Identify which cell holds the provided text, then report its [x, y] central coordinate. 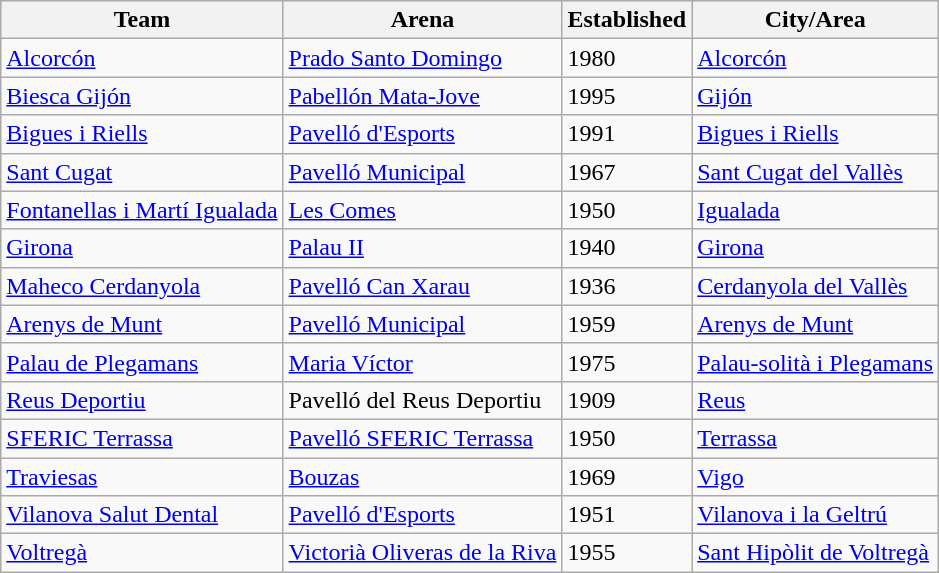
City/Area [816, 20]
Reus Deportiu [142, 400]
Bouzas [422, 477]
Les Comes [422, 210]
Vilanova Salut Dental [142, 515]
Prado Santo Domingo [422, 58]
1995 [627, 96]
Vigo [816, 477]
Team [142, 20]
Pavelló del Reus Deportiu [422, 400]
1975 [627, 362]
1951 [627, 515]
Pavelló SFERIC Terrassa [422, 438]
Victorià Oliveras de la Riva [422, 553]
Reus [816, 400]
Arena [422, 20]
Biesca Gijón [142, 96]
Maria Víctor [422, 362]
Terrassa [816, 438]
Sant Cugat del Vallès [816, 172]
Traviesas [142, 477]
Voltregà [142, 553]
1959 [627, 324]
1940 [627, 248]
Sant Hipòlit de Voltregà [816, 553]
1967 [627, 172]
1909 [627, 400]
Vilanova i la Geltrú [816, 515]
Gijón [816, 96]
1969 [627, 477]
1991 [627, 134]
Pavelló Can Xarau [422, 286]
Palau de Plegamans [142, 362]
Palau-solità i Plegamans [816, 362]
1936 [627, 286]
Sant Cugat [142, 172]
Established [627, 20]
Cerdanyola del Vallès [816, 286]
Igualada [816, 210]
Maheco Cerdanyola [142, 286]
Pabellón Mata-Jove [422, 96]
1980 [627, 58]
Fontanellas i Martí Igualada [142, 210]
SFERIC Terrassa [142, 438]
Palau II [422, 248]
1955 [627, 553]
